Output the (x, y) coordinate of the center of the cell containing the given text.  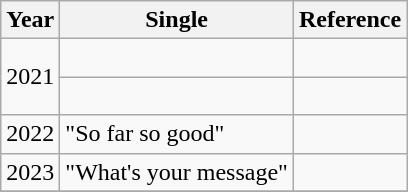
Single (177, 20)
"So far so good" (177, 134)
"What's your message" (177, 172)
2023 (30, 172)
Year (30, 20)
Reference (350, 20)
2021 (30, 77)
2022 (30, 134)
